Output the [x, y] coordinate of the center of the cell containing the given text.  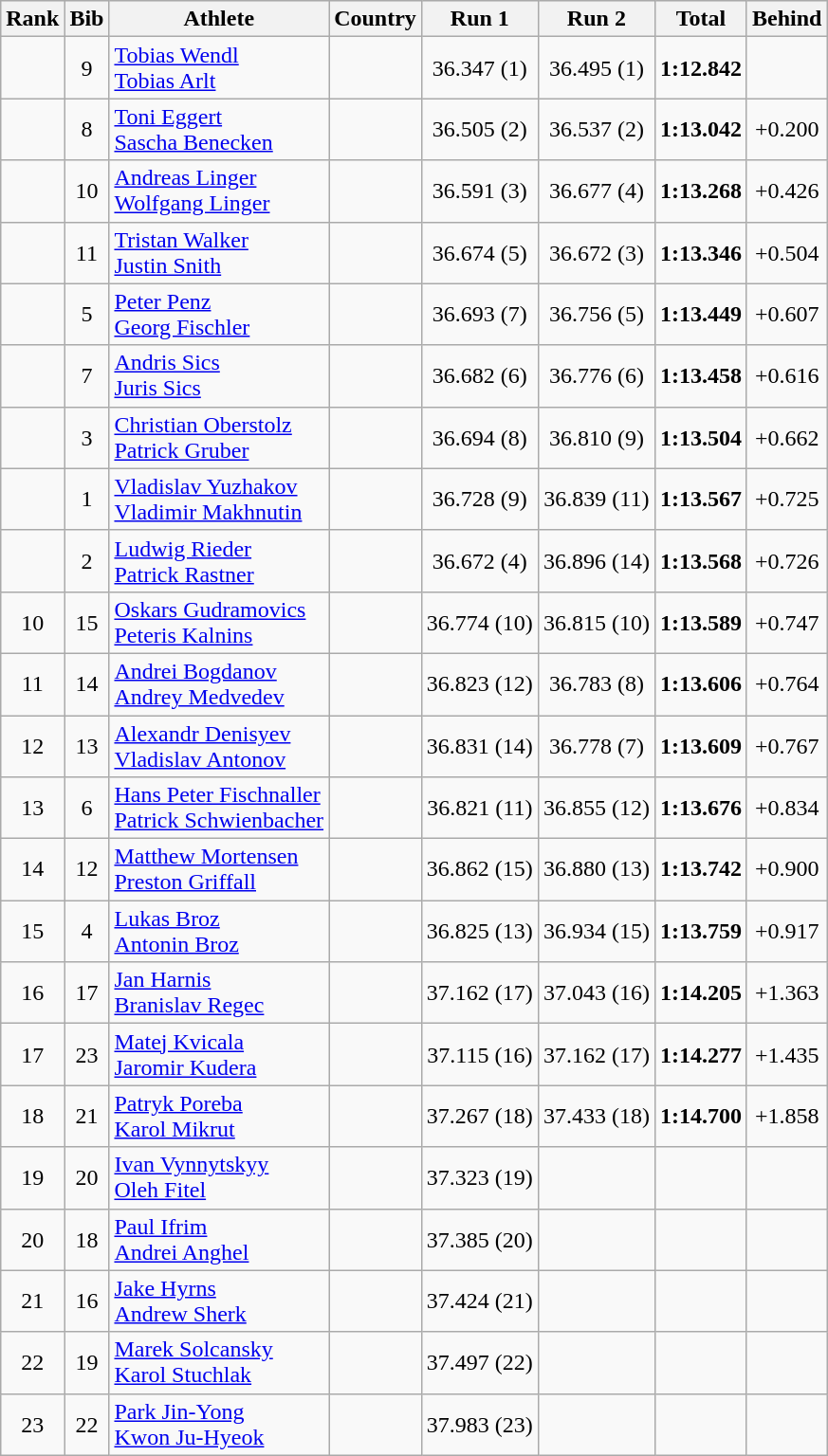
1:13.042 [700, 129]
Behind [786, 19]
37.497 (22) [480, 1363]
1:13.609 [700, 745]
+0.747 [786, 622]
1:13.458 [700, 375]
+1.363 [786, 993]
+0.764 [786, 684]
36.694 (8) [480, 438]
1:13.742 [700, 870]
36.821 (11) [480, 808]
1:13.676 [700, 808]
37.043 (16) [596, 993]
36.831 (14) [480, 745]
1:13.759 [700, 931]
37.323 (19) [480, 1177]
1:13.568 [700, 561]
Alexandr DenisyevVladislav Antonov [219, 745]
1:13.268 [700, 191]
+0.504 [786, 252]
36.778 (7) [596, 745]
5 [87, 315]
36.682 (6) [480, 375]
Andrei BogdanovAndrey Medvedev [219, 684]
Christian OberstolzPatrick Gruber [219, 438]
36.774 (10) [480, 622]
1:13.504 [700, 438]
Marek SolcanskyKarol Stuchlak [219, 1363]
1:13.449 [700, 315]
1:13.606 [700, 684]
1:14.205 [700, 993]
36.896 (14) [596, 561]
+0.662 [786, 438]
37.983 (23) [480, 1424]
Oskars GudramovicsPeteris Kalnins [219, 622]
+1.858 [786, 1117]
+0.725 [786, 499]
36.815 (10) [596, 622]
6 [87, 808]
36.855 (12) [596, 808]
Tristan WalkerJustin Snith [219, 252]
Athlete [219, 19]
36.674 (5) [480, 252]
1 [87, 499]
3 [87, 438]
36.783 (8) [596, 684]
36.677 (4) [596, 191]
2 [87, 561]
36.880 (13) [596, 870]
4 [87, 931]
Ivan VynnytskyyOleh Fitel [219, 1177]
Run 1 [480, 19]
Lukas BrozAntonin Broz [219, 931]
+0.616 [786, 375]
36.347 (1) [480, 68]
Matthew MortensenPreston Griffall [219, 870]
36.934 (15) [596, 931]
7 [87, 375]
Ludwig RiederPatrick Rastner [219, 561]
Patryk PorebaKarol Mikrut [219, 1117]
Jake HyrnsAndrew Sherk [219, 1301]
36.862 (15) [480, 870]
36.693 (7) [480, 315]
37.433 (18) [596, 1117]
37.424 (21) [480, 1301]
37.115 (16) [480, 1054]
+0.900 [786, 870]
Matej KvicalaJaromir Kudera [219, 1054]
1:12.842 [700, 68]
Rank [32, 19]
36.810 (9) [596, 438]
1:13.346 [700, 252]
Vladislav YuzhakovVladimir Makhnutin [219, 499]
36.591 (3) [480, 191]
37.267 (18) [480, 1117]
36.505 (2) [480, 129]
37.385 (20) [480, 1240]
Andris SicsJuris Sics [219, 375]
36.823 (12) [480, 684]
Country [376, 19]
36.537 (2) [596, 129]
1:13.589 [700, 622]
1:14.700 [700, 1117]
36.672 (3) [596, 252]
Toni EggertSascha Benecken [219, 129]
+0.917 [786, 931]
1:13.567 [700, 499]
36.839 (11) [596, 499]
Jan HarnisBranislav Regec [219, 993]
Hans Peter FischnallerPatrick Schwienbacher [219, 808]
36.756 (5) [596, 315]
9 [87, 68]
+0.726 [786, 561]
Total [700, 19]
+1.435 [786, 1054]
36.672 (4) [480, 561]
+0.834 [786, 808]
Peter PenzGeorg Fischler [219, 315]
36.776 (6) [596, 375]
+0.426 [786, 191]
Tobias WendlTobias Arlt [219, 68]
36.825 (13) [480, 931]
Park Jin-YongKwon Ju-Hyeok [219, 1424]
36.495 (1) [596, 68]
36.728 (9) [480, 499]
+0.200 [786, 129]
Andreas LingerWolfgang Linger [219, 191]
Bib [87, 19]
+0.767 [786, 745]
8 [87, 129]
+0.607 [786, 315]
1:14.277 [700, 1054]
Run 2 [596, 19]
Paul IfrimAndrei Anghel [219, 1240]
